Capture the cell that displays the provided text and extract its [x, y] central coordinate. 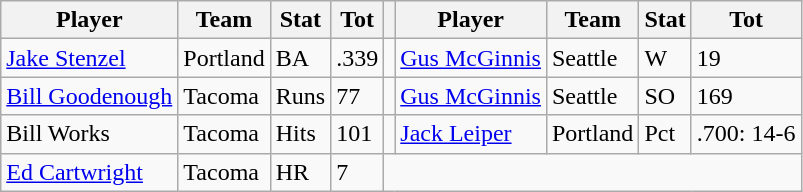
SO [665, 96]
.700: 14-6 [746, 134]
Runs [300, 96]
101 [358, 134]
Bill Goodenough [90, 96]
169 [746, 96]
Bill Works [90, 134]
BA [300, 58]
77 [358, 96]
HR [300, 172]
Pct [665, 134]
19 [746, 58]
7 [358, 172]
Hits [300, 134]
Ed Cartwright [90, 172]
W [665, 58]
Jack Leiper [471, 134]
Jake Stenzel [90, 58]
.339 [358, 58]
